Extract the (x, y) coordinate from the center of the cell holding the provided text.  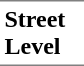
Street Level (42, 33)
